Search for the cell housing the specified text and yield its (x, y) center coordinate. 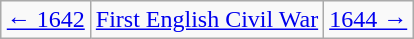
← 1642 (46, 20)
1644 → (368, 20)
First English Civil War (206, 20)
